Pinpoint the cell where the given text exists, returning its (x, y) midpoint coordinate. 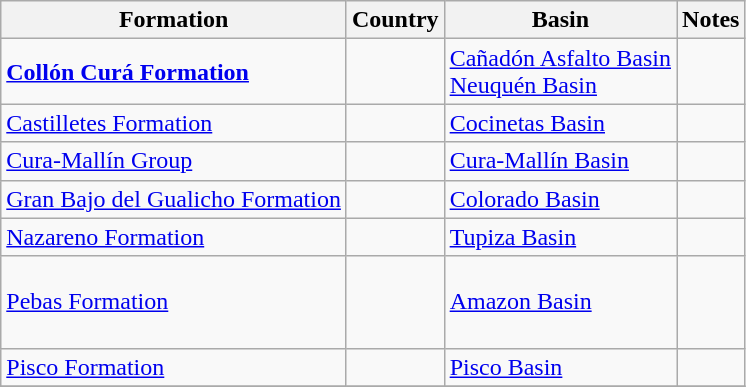
Colorado Basin (560, 199)
Collón Curá Formation (174, 72)
Pisco Basin (560, 367)
Amazon Basin (560, 302)
Notes (711, 20)
Country (395, 20)
Formation (174, 20)
Gran Bajo del Gualicho Formation (174, 199)
Castilletes Formation (174, 123)
Pisco Formation (174, 367)
Cura-Mallín Group (174, 161)
Tupiza Basin (560, 237)
Cura-Mallín Basin (560, 161)
Nazareno Formation (174, 237)
Basin (560, 20)
Cocinetas Basin (560, 123)
Cañadón Asfalto BasinNeuquén Basin (560, 72)
Pebas Formation (174, 302)
